Pinpoint the cell where the given text exists, returning its (x, y) midpoint coordinate. 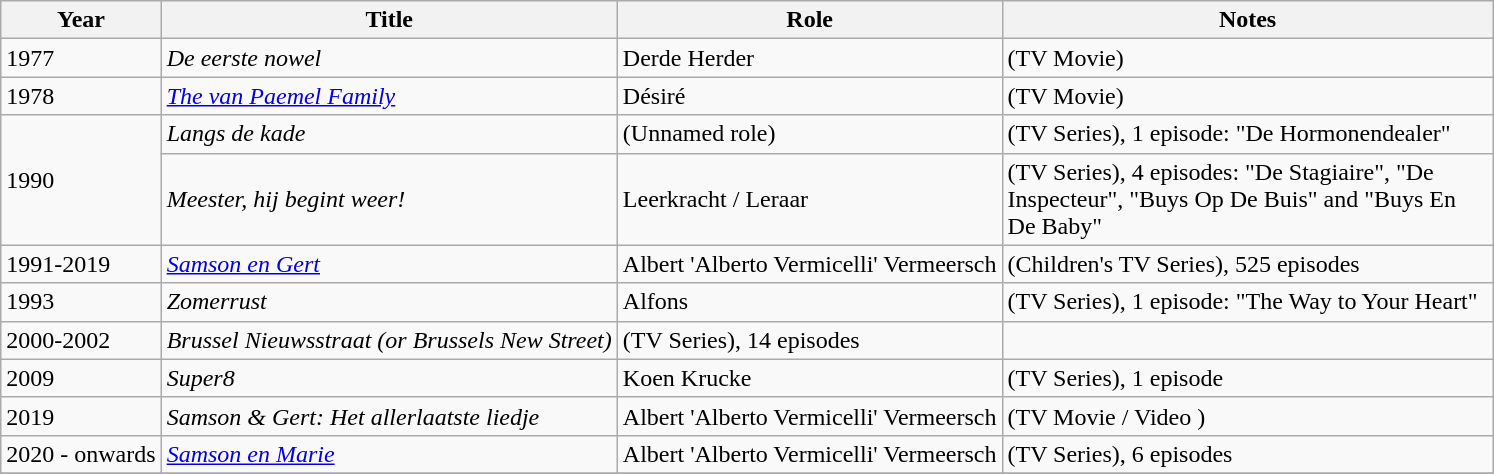
(TV Series), 6 episodes (1248, 454)
Brussel Nieuwsstraat (or Brussels New Street) (389, 340)
Super8 (389, 378)
Samson en Gert (389, 264)
(Children's TV Series), 525 episodes (1248, 264)
Leerkracht / Leraar (810, 199)
(TV Series), 1 episode (1248, 378)
2000-2002 (81, 340)
Alfons (810, 302)
Meester, hij begint weer! (389, 199)
1993 (81, 302)
Zomerrust (389, 302)
Koen Krucke (810, 378)
(TV Series), 1 episode: "The Way to Your Heart" (1248, 302)
Notes (1248, 20)
(TV Series), 14 episodes (810, 340)
1978 (81, 96)
De eerste nowel (389, 58)
Derde Herder (810, 58)
(TV Series), 4 episodes: "De Stagiaire", "De Inspecteur", "Buys Op De Buis" and "Buys En De Baby" (1248, 199)
Role (810, 20)
Samson en Marie (389, 454)
2009 (81, 378)
2019 (81, 416)
Langs de kade (389, 134)
2020 - onwards (81, 454)
The van Paemel Family (389, 96)
(TV Movie / Video ) (1248, 416)
(Unnamed role) (810, 134)
1991-2019 (81, 264)
1977 (81, 58)
(TV Series), 1 episode: "De Hormonendealer" (1248, 134)
Year (81, 20)
Title (389, 20)
Désiré (810, 96)
Samson & Gert: Het allerlaatste liedje (389, 416)
1990 (81, 180)
